Capture the cell that displays the provided text and extract its (x, y) central coordinate. 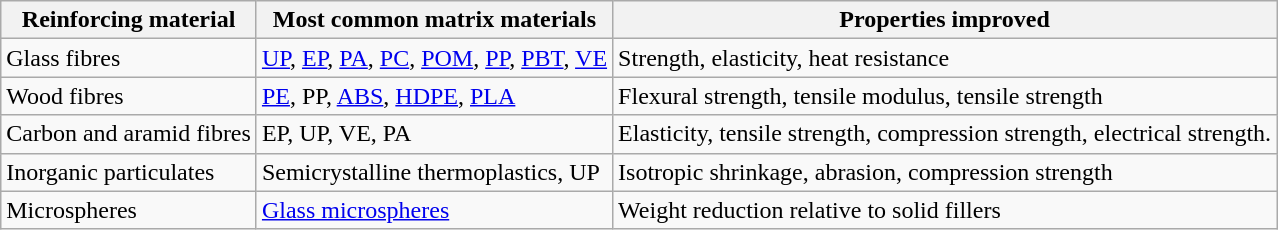
Reinforcing material (129, 20)
Wood fibres (129, 96)
UP, EP, PA, PC, POM, PP, PBT, VE (434, 58)
Weight reduction relative to solid fillers (945, 210)
EP, UP, VE, PA (434, 134)
Strength, elasticity, heat resistance (945, 58)
Carbon and aramid fibres (129, 134)
Glass microspheres (434, 210)
PE, PP, ABS, HDPE, PLA (434, 96)
Microspheres (129, 210)
Inorganic particulates (129, 172)
Properties improved (945, 20)
Isotropic shrinkage, abrasion, compression strength (945, 172)
Glass fibres (129, 58)
Semicrystalline thermoplastics, UP (434, 172)
Elasticity, tensile strength, compression strength, electrical strength. (945, 134)
Flexural strength, tensile modulus, tensile strength (945, 96)
Most common matrix materials (434, 20)
